Output the [x, y] coordinate of the center of the cell containing the given text.  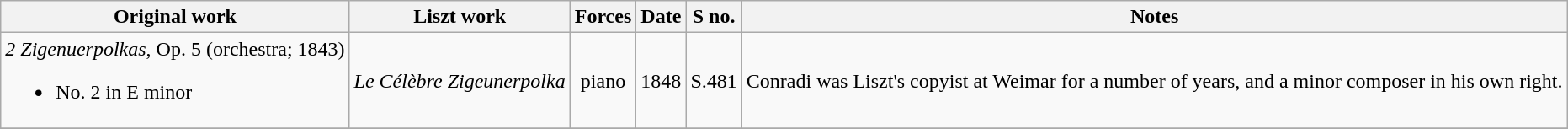
S no. [714, 17]
Liszt work [460, 17]
piano [603, 81]
Date [662, 17]
Notes [1155, 17]
2 Zigenuerpolkas, Op. 5 (orchestra; 1843)No. 2 in E minor [175, 81]
1848 [662, 81]
S.481 [714, 81]
Conradi was Liszt's copyist at Weimar for a number of years, and a minor composer in his own right. [1155, 81]
Le Célèbre Zigeunerpolka [460, 81]
Original work [175, 17]
Forces [603, 17]
